Locate the cell with the specified text and output its [x, y] center coordinate. 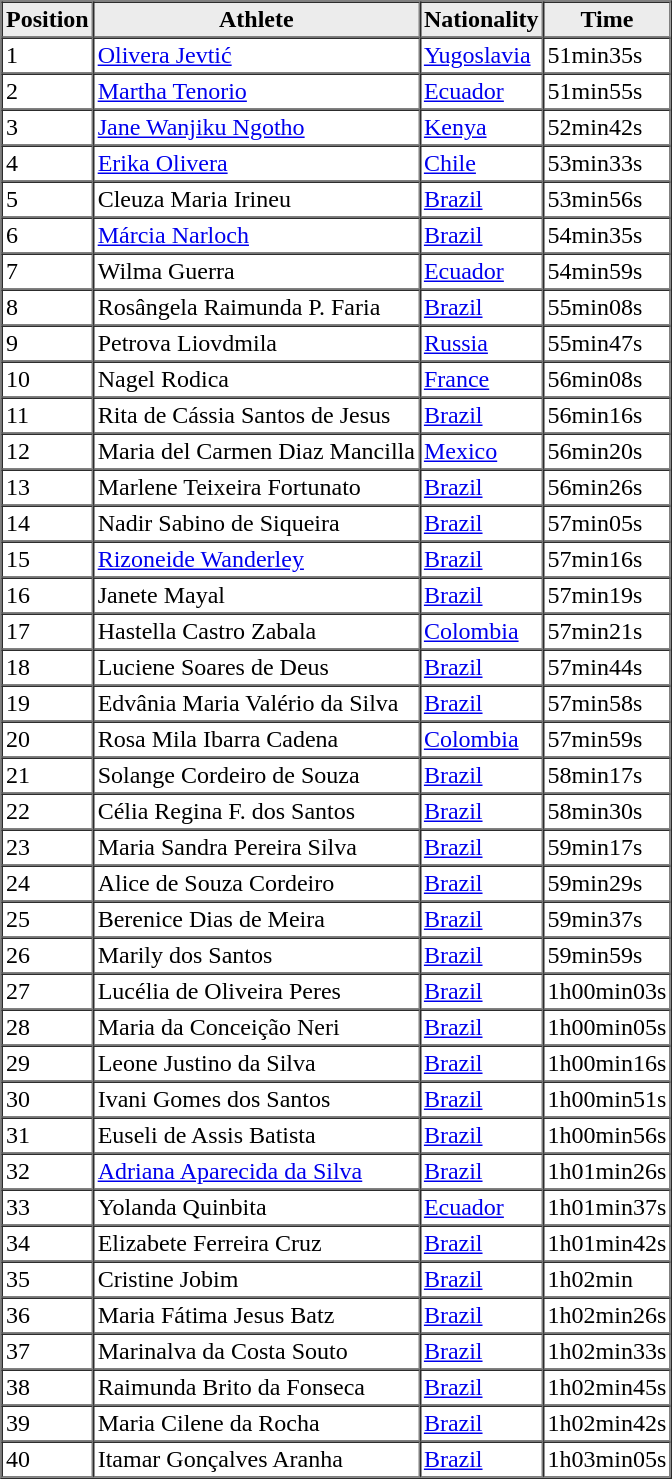
Maria da Conceição Neri [256, 1028]
59min59s [607, 956]
52min42s [607, 128]
1h00min51s [607, 1100]
Leone Justino da Silva [256, 1064]
38 [48, 1388]
57min05s [607, 524]
Maria Fátima Jesus Batz [256, 1316]
34 [48, 1244]
24 [48, 884]
Cleuza Maria Irineu [256, 200]
Yugoslavia [481, 56]
7 [48, 272]
23 [48, 848]
Hastella Castro Zabala [256, 632]
27 [48, 992]
56min08s [607, 380]
1h00min56s [607, 1136]
55min47s [607, 344]
1 [48, 56]
59min17s [607, 848]
19 [48, 704]
3 [48, 128]
Petrova Liovdmila [256, 344]
57min21s [607, 632]
56min16s [607, 416]
Kenya [481, 128]
4 [48, 164]
1h02min33s [607, 1352]
59min37s [607, 920]
9 [48, 344]
1h01min26s [607, 1172]
Elizabete Ferreira Cruz [256, 1244]
5 [48, 200]
11 [48, 416]
Russia [481, 344]
57min16s [607, 560]
1h02min45s [607, 1388]
31 [48, 1136]
16 [48, 596]
17 [48, 632]
39 [48, 1424]
Olivera Jevtić [256, 56]
Adriana Aparecida da Silva [256, 1172]
26 [48, 956]
Cristine Jobim [256, 1280]
Time [607, 20]
Wilma Guerra [256, 272]
36 [48, 1316]
14 [48, 524]
54min35s [607, 236]
France [481, 380]
1h00min03s [607, 992]
Itamar Gonçalves Aranha [256, 1460]
Mexico [481, 452]
57min58s [607, 704]
Marlene Teixeira Fortunato [256, 488]
Rita de Cássia Santos de Jesus [256, 416]
51min55s [607, 92]
Erika Olivera [256, 164]
56min20s [607, 452]
Nationality [481, 20]
Solange Cordeiro de Souza [256, 776]
Yolanda Quinbita [256, 1208]
53min56s [607, 200]
56min26s [607, 488]
25 [48, 920]
Position [48, 20]
54min59s [607, 272]
59min29s [607, 884]
Marinalva da Costa Souto [256, 1352]
57min44s [607, 668]
57min59s [607, 740]
35 [48, 1280]
Célia Regina F. dos Santos [256, 812]
53min33s [607, 164]
1h01min42s [607, 1244]
Chile [481, 164]
Maria del Carmen Diaz Mancilla [256, 452]
Euseli de Assis Batista [256, 1136]
Athlete [256, 20]
Martha Tenorio [256, 92]
Janete Mayal [256, 596]
1h02min [607, 1280]
6 [48, 236]
37 [48, 1352]
2 [48, 92]
22 [48, 812]
40 [48, 1460]
13 [48, 488]
28 [48, 1028]
1h02min42s [607, 1424]
55min08s [607, 308]
Edvânia Maria Valério da Silva [256, 704]
Nadir Sabino de Siqueira [256, 524]
Marily dos Santos [256, 956]
8 [48, 308]
Raimunda Brito da Fonseca [256, 1388]
Jane Wanjiku Ngotho [256, 128]
1h02min26s [607, 1316]
Lucélia de Oliveira Peres [256, 992]
29 [48, 1064]
1h00min05s [607, 1028]
1h00min16s [607, 1064]
Rosa Mila Ibarra Cadena [256, 740]
57min19s [607, 596]
Ivani Gomes dos Santos [256, 1100]
58min17s [607, 776]
51min35s [607, 56]
1h01min37s [607, 1208]
12 [48, 452]
15 [48, 560]
Berenice Dias de Meira [256, 920]
33 [48, 1208]
Maria Cilene da Rocha [256, 1424]
20 [48, 740]
18 [48, 668]
1h03min05s [607, 1460]
Maria Sandra Pereira Silva [256, 848]
Márcia Narloch [256, 236]
Nagel Rodica [256, 380]
32 [48, 1172]
Luciene Soares de Deus [256, 668]
Rizoneide Wanderley [256, 560]
30 [48, 1100]
10 [48, 380]
Rosângela Raimunda P. Faria [256, 308]
58min30s [607, 812]
21 [48, 776]
Alice de Souza Cordeiro [256, 884]
